Pinpoint the cell where the given text exists, returning its [X, Y] midpoint coordinate. 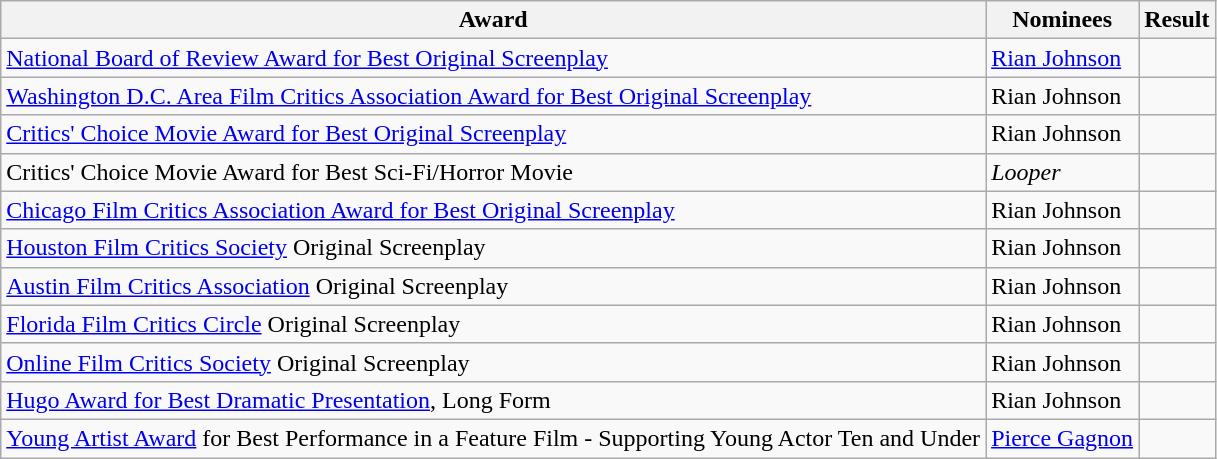
Pierce Gagnon [1062, 438]
National Board of Review Award for Best Original Screenplay [494, 58]
Result [1177, 20]
Young Artist Award for Best Performance in a Feature Film - Supporting Young Actor Ten and Under [494, 438]
Florida Film Critics Circle Original Screenplay [494, 324]
Critics' Choice Movie Award for Best Sci-Fi/Horror Movie [494, 172]
Chicago Film Critics Association Award for Best Original Screenplay [494, 210]
Houston Film Critics Society Original Screenplay [494, 248]
Online Film Critics Society Original Screenplay [494, 362]
Looper [1062, 172]
Hugo Award for Best Dramatic Presentation, Long Form [494, 400]
Nominees [1062, 20]
Austin Film Critics Association Original Screenplay [494, 286]
Critics' Choice Movie Award for Best Original Screenplay [494, 134]
Washington D.C. Area Film Critics Association Award for Best Original Screenplay [494, 96]
Award [494, 20]
